From the cell containing the given text, extract its center point as [X, Y] coordinate. 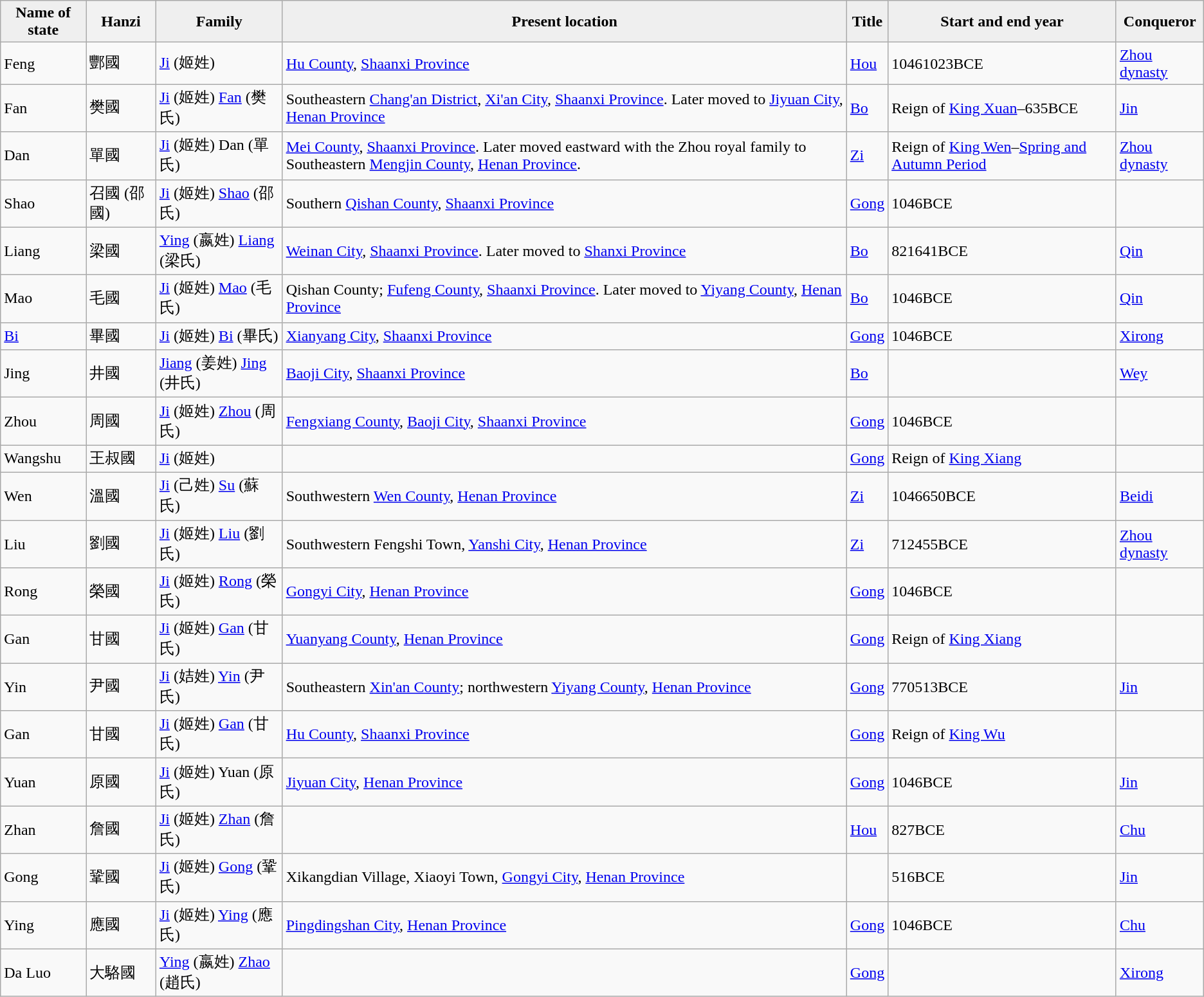
Liang [44, 251]
Wangshu [44, 459]
Ji (姬姓) Zhan (詹氏) [219, 830]
Ji (姬姓) Rong (榮氏) [219, 592]
大駱國 [121, 973]
Title [867, 22]
Gongyi City, Henan Province [565, 592]
Da Luo [44, 973]
Family [219, 22]
Ji (姞姓) Yin (尹氏) [219, 687]
詹國 [121, 830]
Hanzi [121, 22]
Southeastern Chang'an District, Xi'an City, Shaanxi Province. Later moved to Jiyuan City, Henan Province [565, 108]
Bi [44, 336]
Southwestern Fengshi Town, Yanshi City, Henan Province [565, 544]
Shao [44, 203]
Jiang (姜姓) Jing (井氏) [219, 374]
Jiyuan City, Henan Province [565, 782]
井國 [121, 374]
尹國 [121, 687]
Yin [44, 687]
Xianyang City, Shaanxi Province [565, 336]
Present location [565, 22]
827BCE [1002, 830]
Southeastern Xin'an County; northwestern Yiyang County, Henan Province [565, 687]
Ji (姬姓) Shao (邵氏) [219, 203]
應國 [121, 925]
Jing [44, 374]
Reign of King Xuan–635BCE [1002, 108]
Ying (嬴姓) Zhao (趙氏) [219, 973]
Weinan City, Shaanxi Province. Later moved to Shanxi Province [565, 251]
Ji (姬姓) Liu (劉氏) [219, 544]
劉國 [121, 544]
周國 [121, 421]
Yuan [44, 782]
Southern Qishan County, Shaanxi Province [565, 203]
樊國 [121, 108]
Wen [44, 496]
Fan [44, 108]
Ji (姬姓) Zhou (周氏) [219, 421]
770513BCE [1002, 687]
516BCE [1002, 877]
Ying (嬴姓) Liang (梁氏) [219, 251]
Baoji City, Shaanxi Province [565, 374]
Ji (姬姓) Fan (樊氏) [219, 108]
Conqueror [1160, 22]
Ji (姬姓) Bi (畢氏) [219, 336]
梁國 [121, 251]
Xikangdian Village, Xiaoyi Town, Gongyi City, Henan Province [565, 877]
Rong [44, 592]
Reign of King Wen–Spring and Autumn Period [1002, 156]
Ji (姬姓) Gong (鞏氏) [219, 877]
Start and end year [1002, 22]
榮國 [121, 592]
原國 [121, 782]
Southwestern Wen County, Henan Province [565, 496]
Dan [44, 156]
Mao [44, 298]
Ji (姬姓) Yuan (原氏) [219, 782]
Pingdingshan City, Henan Province [565, 925]
Fengxiang County, Baoji City, Shaanxi Province [565, 421]
Ji (姬姓) Ying (應氏) [219, 925]
Zhan [44, 830]
Feng [44, 63]
1046650BCE [1002, 496]
821641BCE [1002, 251]
Wey [1160, 374]
畢國 [121, 336]
Qishan County; Fufeng County, Shaanxi Province. Later moved to Yiyang County, Henan Province [565, 298]
Liu [44, 544]
Yuanyang County, Henan Province [565, 639]
單國 [121, 156]
Zhou [44, 421]
Ji (姬姓) Mao (毛氏) [219, 298]
溫國 [121, 496]
Beidi [1160, 496]
鞏國 [121, 877]
酆國 [121, 63]
10461023BCE [1002, 63]
Ji (姬姓) Dan (單氏) [219, 156]
Reign of King Wu [1002, 735]
王叔國 [121, 459]
Ying [44, 925]
Ji (己姓) Su (蘇氏) [219, 496]
毛國 [121, 298]
712455BCE [1002, 544]
Mei County, Shaanxi Province. Later moved eastward with the Zhou royal family to Southeastern Mengjin County, Henan Province. [565, 156]
Name of state [44, 22]
召國 (邵國) [121, 203]
